Determine the [x, y] coordinate at the center of the cell enclosing the given text.  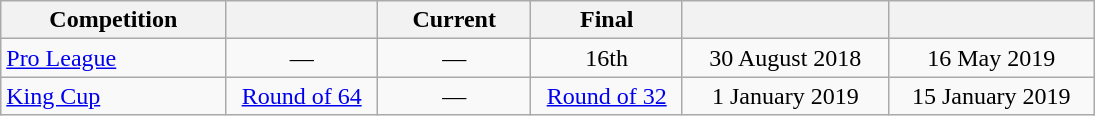
30 August 2018 [785, 58]
Current [454, 20]
1 January 2019 [785, 96]
Round of 32 [606, 96]
King Cup [114, 96]
Round of 64 [302, 96]
16 May 2019 [991, 58]
15 January 2019 [991, 96]
Competition [114, 20]
Pro League [114, 58]
16th [606, 58]
Final [606, 20]
